From the cell containing the given text, extract its center point as [x, y] coordinate. 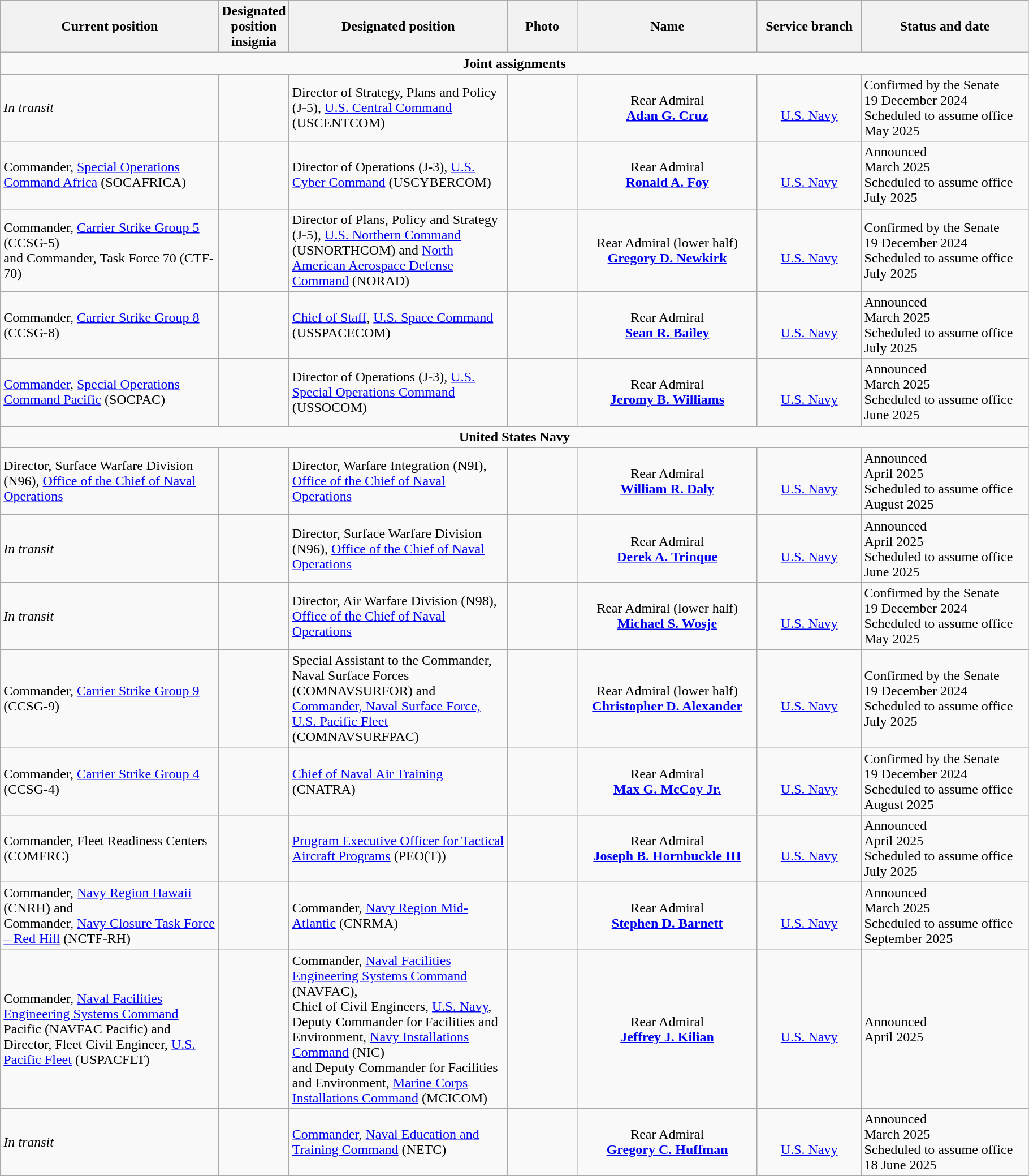
Program Executive Officer for Tactical Aircraft Programs (PEO(T)) [398, 848]
Rear AdmiralJeffrey J. Kilian [667, 1029]
Chief of Staff, U.S. Space Command (USSPACECOM) [398, 325]
Name [667, 27]
Rear AdmiralGregory C. Huffman [667, 1143]
Rear Admiral (lower half)Michael S. Wosje [667, 615]
Rear AdmiralRonald A. Foy [667, 175]
Rear AdmiralAdan G. Cruz [667, 107]
Director of Operations (J-3), U.S. Special Operations Command (USSOCOM) [398, 393]
Status and date [945, 27]
AnnouncedApril 2025Scheduled to assume officeJune 2025 [945, 549]
Commander, Fleet Readiness Centers (COMFRC) [110, 848]
Rear AdmiralSean R. Bailey [667, 325]
Confirmed by the Senate19 December 2024Scheduled to assume officeAugust 2025 [945, 782]
AnnouncedApril 2025Scheduled to assume officeAugust 2025 [945, 481]
AnnouncedApril 2025 [945, 1029]
Rear AdmiralMax G. McCoy Jr. [667, 782]
Special Assistant to the Commander, Naval Surface Forces (COMNAVSURFOR) and Commander, Naval Surface Force, U.S. Pacific Fleet (COMNAVSURFPAC) [398, 698]
Service branch [809, 27]
AnnouncedApril 2025Scheduled to assume officeJuly 2025 [945, 848]
Current position [110, 27]
Rear AdmiralDerek A. Trinque [667, 549]
Chief of Naval Air Training (CNATRA) [398, 782]
Commander, Navy Region Mid-Atlantic (CNRMA) [398, 916]
Director, Air Warfare Division (N98), Office of the Chief of Naval Operations [398, 615]
Rear Admiral (lower half)Gregory D. Newkirk [667, 250]
Director, Warfare Integration (N9I), Office of the Chief of Naval Operations [398, 481]
Commander, Carrier Strike Group 8 (CCSG-8) [110, 325]
Director of Plans, Policy and Strategy (J-5), U.S. Northern Command (USNORTHCOM) and North American Aerospace Defense Command (NORAD) [398, 250]
Rear AdmiralJeromy B. Williams [667, 393]
Commander, Special Operations Command Pacific (SOCPAC) [110, 393]
Director of Operations (J-3), U.S. Cyber Command (USCYBERCOM) [398, 175]
Commander, Carrier Strike Group 9 (CCSG-9) [110, 698]
Designated position [398, 27]
Commander, Carrier Strike Group 5 (CCSG-5)and Commander, Task Force 70 (CTF-70) [110, 250]
Rear AdmiralJoseph B. Hornbuckle III [667, 848]
AnnouncedMarch 2025Scheduled to assume officeJune 2025 [945, 393]
Rear AdmiralWilliam R. Daly [667, 481]
Rear AdmiralStephen D. Barnett [667, 916]
Commander, Naval Facilities Engineering Systems Command Pacific (NAVFAC Pacific) andDirector, Fleet Civil Engineer, U.S. Pacific Fleet (USPACFLT) [110, 1029]
Commander, Naval Education and Training Command (NETC) [398, 1143]
Photo [542, 27]
Commander, Special Operations Command Africa (SOCAFRICA) [110, 175]
AnnouncedMarch 2025Scheduled to assume office18 June 2025 [945, 1143]
Director of Strategy, Plans and Policy (J-5), U.S. Central Command (USCENTCOM) [398, 107]
Commander, Carrier Strike Group 4 (CCSG-4) [110, 782]
Joint assignments [514, 63]
Designated position insignia [254, 27]
United States Navy [514, 437]
Rear Admiral (lower half)Christopher D. Alexander [667, 698]
Commander, Navy Region Hawaii (CNRH) andCommander, Navy Closure Task Force – Red Hill (NCTF-RH) [110, 916]
AnnouncedMarch 2025Scheduled to assume officeSeptember 2025 [945, 916]
